Extract the (X, Y) coordinate from the center of the cell holding the provided text.  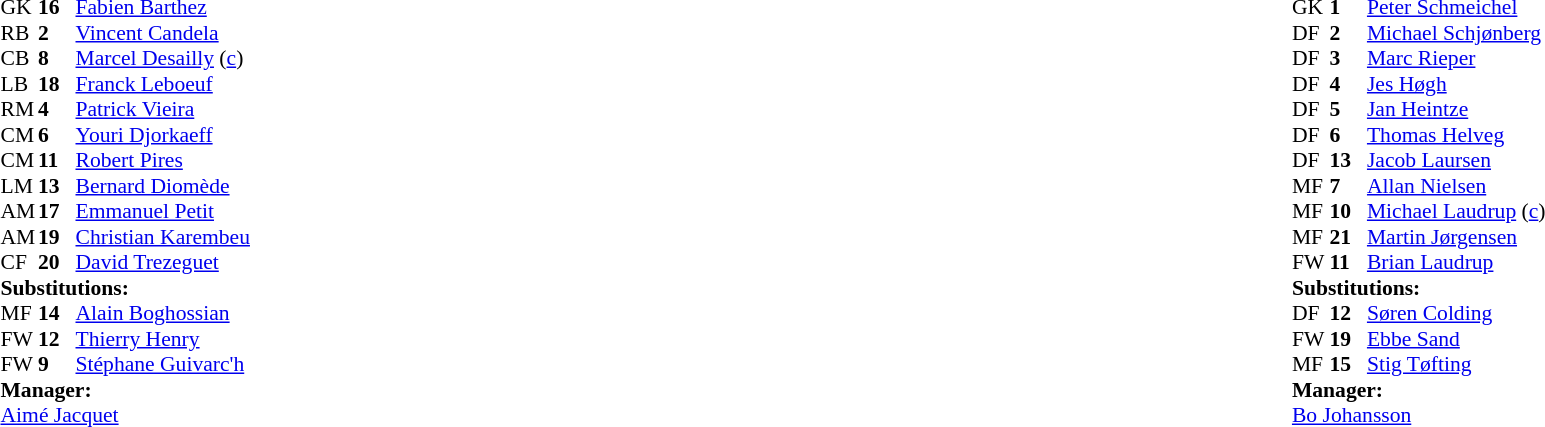
RM (19, 109)
9 (57, 365)
10 (1348, 211)
Bernard Diomède (163, 186)
Stéphane Guivarc'h (163, 365)
CF (19, 263)
Patrick Vieira (163, 109)
7 (1348, 186)
Marcel Desailly (c) (163, 59)
8 (57, 59)
Manager: (124, 390)
Youri Djorkaeff (163, 135)
5 (1348, 109)
RB (19, 33)
Vincent Candela (163, 33)
Emmanuel Petit (163, 211)
15 (1348, 365)
LM (19, 186)
Robert Pires (163, 161)
20 (57, 263)
David Trezeguet (163, 263)
21 (1348, 237)
LB (19, 84)
14 (57, 313)
Christian Karembeu (163, 237)
Thierry Henry (163, 339)
Alain Boghossian (163, 313)
Franck Leboeuf (163, 84)
CB (19, 59)
3 (1348, 59)
Substitutions: (124, 288)
17 (57, 211)
18 (57, 84)
